Provide the [X, Y] coordinate of the cell's center where the given text is located.  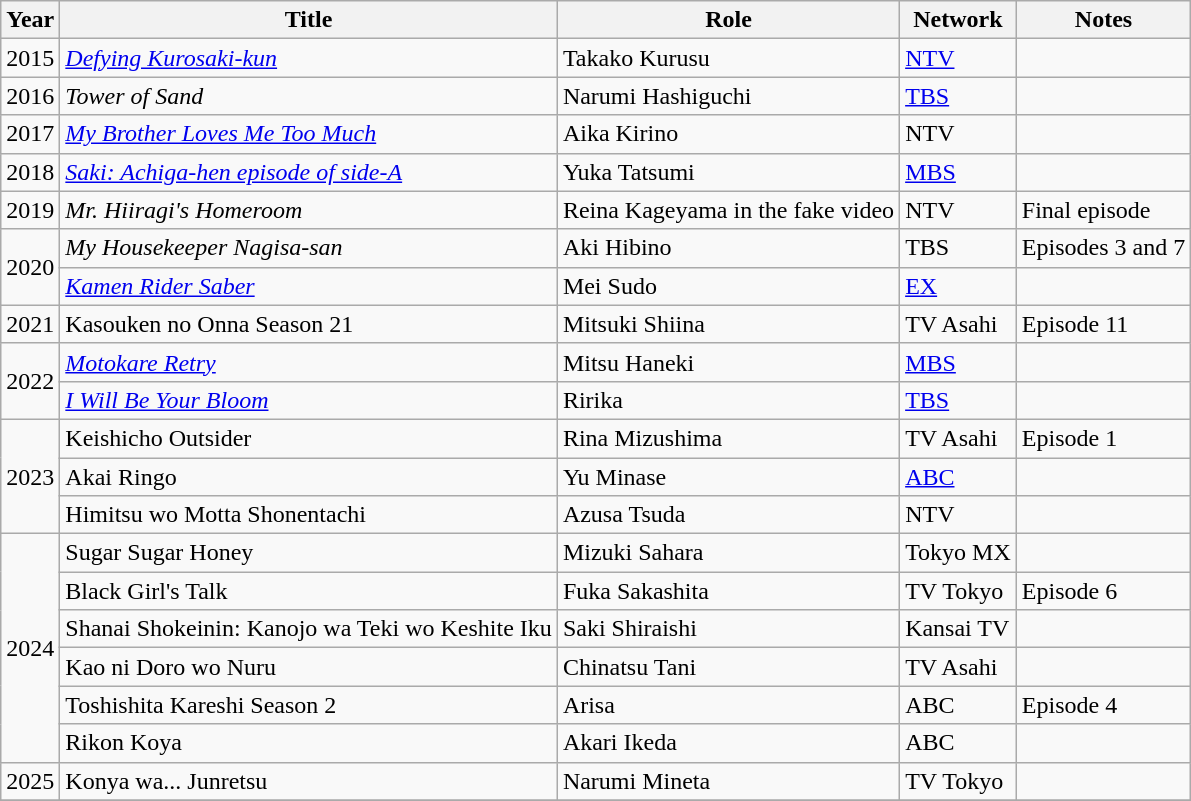
Final episode [1103, 210]
Fuka Sakashita [728, 591]
2020 [30, 267]
Rina Mizushima [728, 438]
Mizuki Sahara [728, 553]
Himitsu wo Motta Shonentachi [309, 515]
Azusa Tsuda [728, 515]
Kao ni Doro wo Nuru [309, 667]
Yu Minase [728, 477]
2019 [30, 210]
Episode 4 [1103, 705]
2024 [30, 648]
Chinatsu Tani [728, 667]
Saki: Achiga-hen episode of side-A [309, 172]
Keishicho Outsider [309, 438]
Kamen Rider Saber [309, 286]
Episodes 3 and 7 [1103, 248]
Akari Ikeda [728, 743]
Arisa [728, 705]
Defying Kurosaki-kun [309, 58]
My Housekeeper Nagisa-san [309, 248]
Akai Ringo [309, 477]
Aki Hibino [728, 248]
Mitsu Haneki [728, 362]
2017 [30, 134]
Motokare Retry [309, 362]
Black Girl's Talk [309, 591]
EX [958, 286]
Episode 11 [1103, 324]
Saki Shiraishi [728, 629]
Kasouken no Onna Season 21 [309, 324]
Network [958, 20]
2016 [30, 96]
Kansai TV [958, 629]
2023 [30, 476]
Mr. Hiiragi's Homeroom [309, 210]
Episode 6 [1103, 591]
Year [30, 20]
Tower of Sand [309, 96]
2015 [30, 58]
Mei Sudo [728, 286]
Title [309, 20]
Sugar Sugar Honey [309, 553]
2025 [30, 781]
2018 [30, 172]
Narumi Hashiguchi [728, 96]
Takako Kurusu [728, 58]
Ririka [728, 400]
Rikon Koya [309, 743]
2022 [30, 381]
My Brother Loves Me Too Much [309, 134]
Tokyo MX [958, 553]
Episode 1 [1103, 438]
Konya wa... Junretsu [309, 781]
Notes [1103, 20]
Yuka Tatsumi [728, 172]
I Will Be Your Bloom [309, 400]
Aika Kirino [728, 134]
2021 [30, 324]
Reina Kageyama in the fake video [728, 210]
Role [728, 20]
Toshishita Kareshi Season 2 [309, 705]
Mitsuki Shiina [728, 324]
Narumi Mineta [728, 781]
Shanai Shokeinin: Kanojo wa Teki wo Keshite Iku [309, 629]
